Output the (x, y) coordinate of the center of the cell containing the given text.  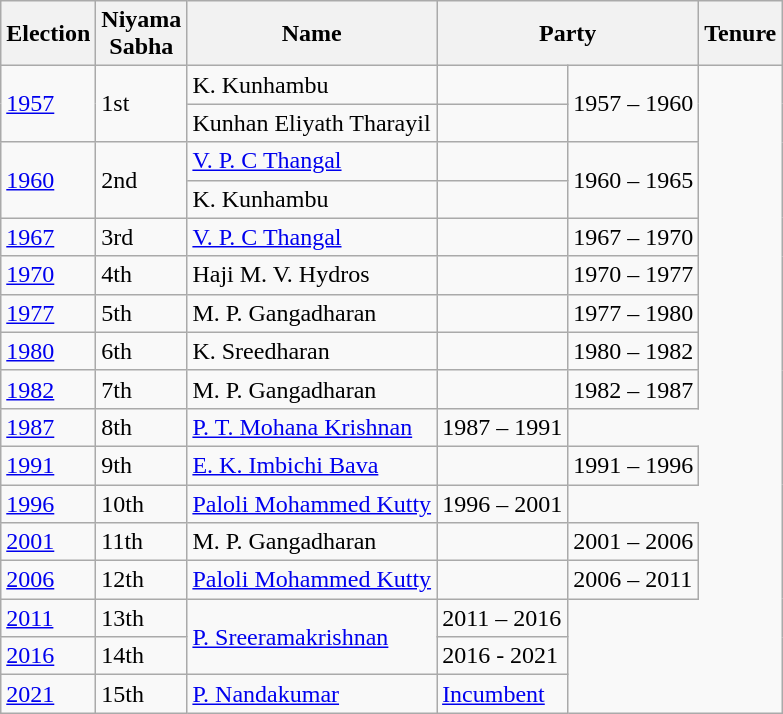
E. K. Imbichi Bava (312, 465)
NiyamaSabha (142, 34)
1987 (48, 427)
Tenure (740, 34)
1991 (48, 465)
1991 – 1996 (634, 465)
5th (142, 313)
1987 – 1991 (502, 427)
12th (142, 580)
8th (142, 427)
Party (568, 34)
Election (48, 34)
2nd (142, 180)
1957 – 1960 (634, 104)
9th (142, 465)
1967 (48, 237)
7th (142, 389)
1957 (48, 104)
1982 – 1987 (634, 389)
14th (142, 656)
2016 - 2021 (502, 656)
1996 (48, 503)
1960 (48, 180)
P. T. Mohana Krishnan (312, 427)
Haji M. V. Hydros (312, 275)
Incumbent (502, 694)
4th (142, 275)
1st (142, 104)
Name (312, 34)
P. Nandakumar (312, 694)
1980 (48, 351)
P. Sreeramakrishnan (312, 637)
2011 (48, 618)
1960 – 1965 (634, 180)
1980 – 1982 (634, 351)
1977 – 1980 (634, 313)
11th (142, 542)
2001 – 2006 (634, 542)
2006 (48, 580)
1970 (48, 275)
2011 – 2016 (502, 618)
3rd (142, 237)
1967 – 1970 (634, 237)
1982 (48, 389)
2006 – 2011 (634, 580)
13th (142, 618)
2016 (48, 656)
2001 (48, 542)
K. Sreedharan (312, 351)
1996 – 2001 (502, 503)
1977 (48, 313)
10th (142, 503)
15th (142, 694)
6th (142, 351)
1970 – 1977 (634, 275)
2021 (48, 694)
Kunhan Eliyath Tharayil (312, 123)
